From the cell containing the given text, extract its center point as [X, Y] coordinate. 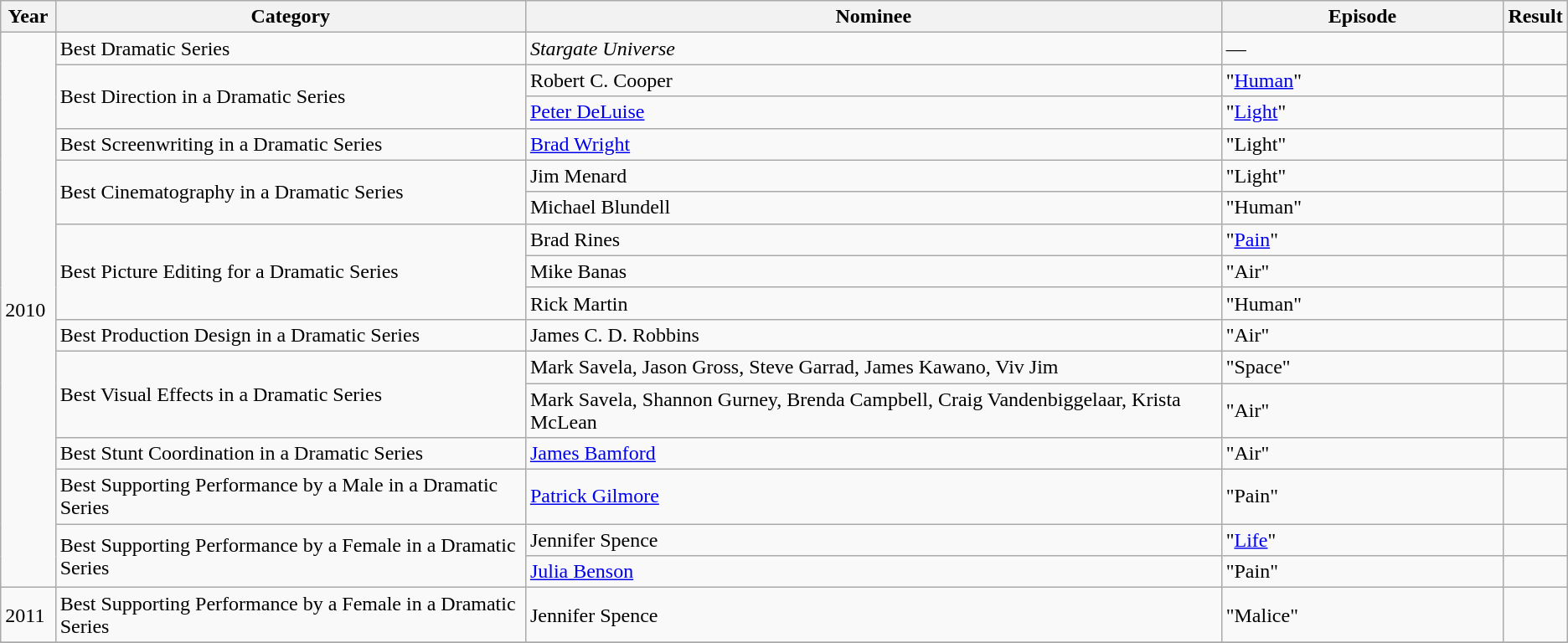
Best Supporting Performance by a Male in a Dramatic Series [290, 497]
Best Screenwriting in a Dramatic Series [290, 144]
— [1362, 49]
Brad Wright [873, 144]
Year [28, 17]
"Life" [1362, 540]
Stargate Universe [873, 49]
2010 [28, 310]
Brad Rines [873, 239]
Rick Martin [873, 303]
Robert C. Cooper [873, 80]
Nominee [873, 17]
James C. D. Robbins [873, 335]
Patrick Gilmore [873, 497]
Best Direction in a Dramatic Series [290, 96]
Best Production Design in a Dramatic Series [290, 335]
Best Visual Effects in a Dramatic Series [290, 394]
Julia Benson [873, 572]
James Bamford [873, 454]
Best Cinematography in a Dramatic Series [290, 192]
"Space" [1362, 367]
Best Dramatic Series [290, 49]
Mark Savela, Jason Gross, Steve Garrad, James Kawano, Viv Jim [873, 367]
Category [290, 17]
Mark Savela, Shannon Gurney, Brenda Campbell, Craig Vandenbiggelaar, Krista McLean [873, 410]
Best Picture Editing for a Dramatic Series [290, 271]
Peter DeLuise [873, 112]
Michael Blundell [873, 208]
Jim Menard [873, 176]
Episode [1362, 17]
2011 [28, 615]
Result [1535, 17]
Mike Banas [873, 271]
"Malice" [1362, 615]
Best Stunt Coordination in a Dramatic Series [290, 454]
